From the cell containing the given text, extract its center point as [x, y] coordinate. 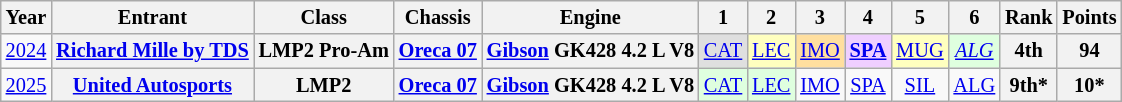
3 [820, 17]
LMP2 Pro-Am [324, 51]
1 [723, 17]
Engine [590, 17]
Rank [1028, 17]
10* [1089, 85]
6 [975, 17]
United Autosports [152, 85]
9th* [1028, 85]
SIL [920, 85]
LMP2 [324, 85]
Points [1089, 17]
Year [26, 17]
4th [1028, 51]
Class [324, 17]
5 [920, 17]
MUG [920, 51]
2 [771, 17]
Richard Mille by TDS [152, 51]
Chassis [438, 17]
2025 [26, 85]
2024 [26, 51]
4 [868, 17]
Entrant [152, 17]
94 [1089, 51]
